Search for the cell housing the specified text and yield its (X, Y) center coordinate. 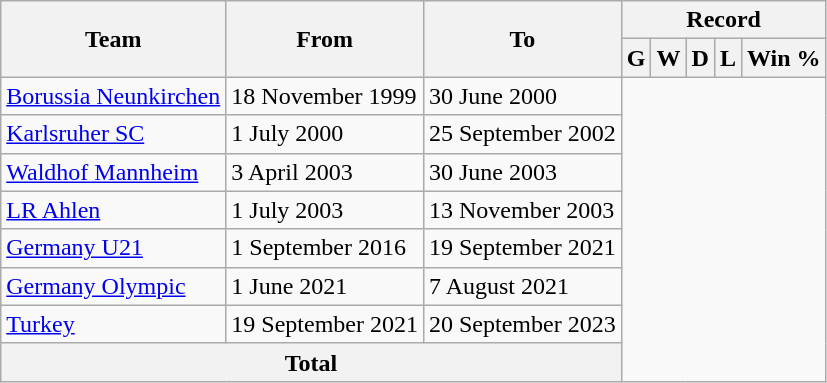
Turkey (114, 324)
To (522, 39)
1 June 2021 (325, 286)
3 April 2003 (325, 172)
20 September 2023 (522, 324)
1 July 2003 (325, 210)
18 November 1999 (325, 96)
Record (724, 20)
1 September 2016 (325, 248)
Karlsruher SC (114, 134)
30 June 2003 (522, 172)
Team (114, 39)
LR Ahlen (114, 210)
Total (311, 362)
Waldhof Mannheim (114, 172)
7 August 2021 (522, 286)
From (325, 39)
Germany U21 (114, 248)
Germany Olympic (114, 286)
D (700, 58)
Win % (784, 58)
G (636, 58)
Borussia Neunkirchen (114, 96)
30 June 2000 (522, 96)
25 September 2002 (522, 134)
1 July 2000 (325, 134)
L (728, 58)
W (668, 58)
13 November 2003 (522, 210)
